Capture the cell that displays the provided text and extract its (x, y) central coordinate. 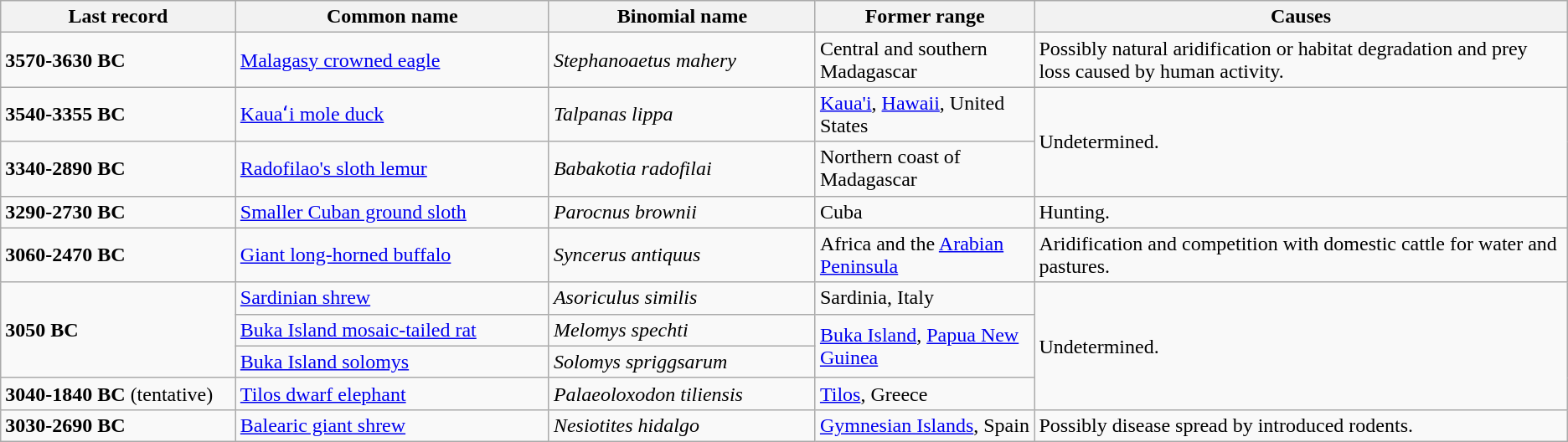
Last record (119, 17)
Tilos, Greece (925, 393)
Central and southern Madagascar (925, 60)
Talpanas lippa (682, 114)
Nesiotites hidalgo (682, 425)
3290-2730 BC (119, 212)
Common name (392, 17)
Sardinia, Italy (925, 298)
Melomys spechti (682, 330)
Hunting. (1301, 212)
Syncerus antiquus (682, 254)
Stephanoaetus mahery (682, 60)
Balearic giant shrew (392, 425)
Former range (925, 17)
3040-1840 BC (tentative) (119, 393)
Palaeoloxodon tiliensis (682, 393)
Gymnesian Islands, Spain (925, 425)
Northern coast of Madagascar (925, 169)
Smaller Cuban ground sloth (392, 212)
3060-2470 BC (119, 254)
Cuba (925, 212)
3540-3355 BC (119, 114)
Africa and the Arabian Peninsula (925, 254)
Possibly disease spread by introduced rodents. (1301, 425)
Binomial name (682, 17)
Possibly natural aridification or habitat degradation and prey loss caused by human activity. (1301, 60)
Buka Island mosaic-tailed rat (392, 330)
3030-2690 BC (119, 425)
Radofilao's sloth lemur (392, 169)
Giant long-horned buffalo (392, 254)
Kaua'i, Hawaii, United States (925, 114)
Buka Island solomys (392, 362)
Aridification and competition with domestic cattle for water and pastures. (1301, 254)
Solomys spriggsarum (682, 362)
Malagasy crowned eagle (392, 60)
Sardinian shrew (392, 298)
3570-3630 BC (119, 60)
Tilos dwarf elephant (392, 393)
3050 BC (119, 330)
3340-2890 BC (119, 169)
Causes (1301, 17)
Asoriculus similis (682, 298)
Kauaʻi mole duck (392, 114)
Buka Island, Papua New Guinea (925, 346)
Babakotia radofilai (682, 169)
Parocnus brownii (682, 212)
